From the cell containing the given text, extract its center point as (X, Y) coordinate. 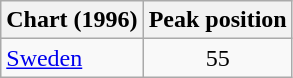
55 (218, 58)
Sweden (72, 58)
Chart (1996) (72, 20)
Peak position (218, 20)
